Capture the cell that displays the provided text and extract its [x, y] central coordinate. 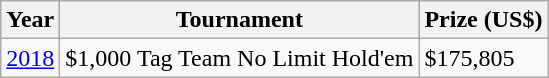
Prize (US$) [484, 20]
$175,805 [484, 58]
2018 [30, 58]
Year [30, 20]
Tournament [240, 20]
$1,000 Tag Team No Limit Hold'em [240, 58]
